Provide the [X, Y] coordinate of the cell's center where the given text is located.  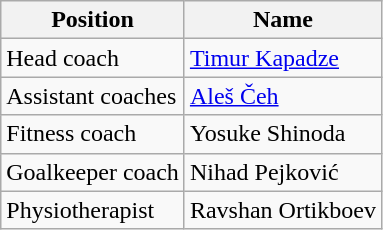
Nihad Pejković [282, 172]
Physiotherapist [93, 210]
Head coach [93, 58]
Name [282, 20]
Timur Kapadze [282, 58]
Yosuke Shinoda [282, 134]
Assistant coaches [93, 96]
Position [93, 20]
Aleš Čeh [282, 96]
Ravshan Ortikboev [282, 210]
Fitness coach [93, 134]
Goalkeeper coach [93, 172]
